Output the [x, y] coordinate of the center of the cell containing the given text.  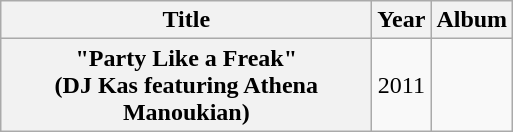
2011 [402, 85]
Album [472, 20]
"Party Like a Freak"(DJ Kas featuring Athena Manoukian) [186, 85]
Title [186, 20]
Year [402, 20]
